Detect which cell encompasses the target text, then output its (x, y) center coordinate. 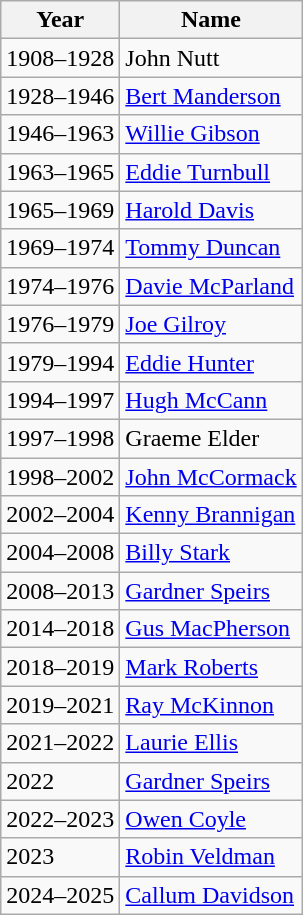
1928–1946 (60, 96)
Joe Gilroy (211, 324)
Billy Stark (211, 553)
Ray McKinnon (211, 705)
2022 (60, 781)
1974–1976 (60, 286)
John McCormack (211, 477)
Owen Coyle (211, 819)
Robin Veldman (211, 857)
2008–2013 (60, 591)
Callum Davidson (211, 895)
1998–2002 (60, 477)
2004–2008 (60, 553)
1946–1963 (60, 134)
1969–1974 (60, 248)
Eddie Turnbull (211, 172)
Hugh McCann (211, 400)
1979–1994 (60, 362)
Davie McParland (211, 286)
2023 (60, 857)
Willie Gibson (211, 134)
2021–2022 (60, 743)
Name (211, 20)
1965–1969 (60, 210)
1908–1928 (60, 58)
1963–1965 (60, 172)
2024–2025 (60, 895)
1997–1998 (60, 438)
2018–2019 (60, 667)
2014–2018 (60, 629)
Graeme Elder (211, 438)
John Nutt (211, 58)
1976–1979 (60, 324)
Mark Roberts (211, 667)
Kenny Brannigan (211, 515)
2019–2021 (60, 705)
2002–2004 (60, 515)
Laurie Ellis (211, 743)
2022–2023 (60, 819)
Harold Davis (211, 210)
Bert Manderson (211, 96)
1994–1997 (60, 400)
Tommy Duncan (211, 248)
Gus MacPherson (211, 629)
Year (60, 20)
Eddie Hunter (211, 362)
